Output the (X, Y) coordinate of the center of the cell containing the given text.  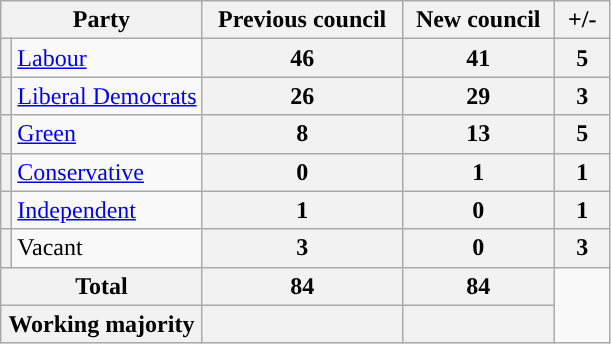
Vacant (107, 248)
41 (478, 58)
Party (102, 20)
29 (478, 96)
26 (302, 96)
8 (302, 134)
+/- (582, 20)
Liberal Democrats (107, 96)
Labour (107, 58)
Green (107, 134)
Conservative (107, 172)
Independent (107, 210)
Previous council (302, 20)
46 (302, 58)
Total (102, 286)
Working majority (102, 324)
New council (478, 20)
13 (478, 134)
